Determine the [X, Y] coordinate at the center of the cell enclosing the given text.  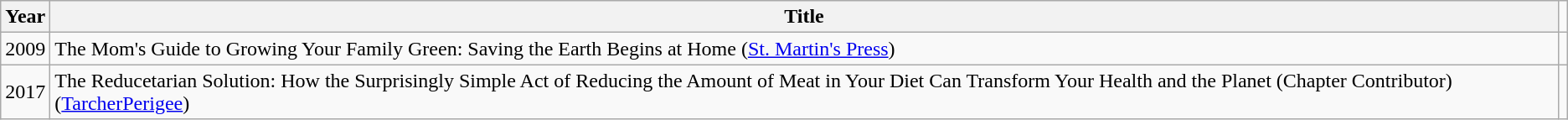
2017 [25, 92]
Year [25, 17]
The Mom's Guide to Growing Your Family Green: Saving the Earth Begins at Home (St. Martin's Press) [804, 49]
2009 [25, 49]
Title [804, 17]
